Extract the [x, y] coordinate from the center of the cell holding the provided text.  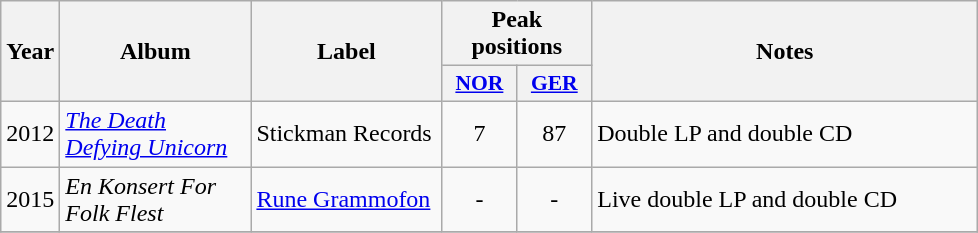
Stickman Records [346, 134]
Notes [785, 52]
En Konsert For Folk Flest [156, 198]
2012 [30, 134]
Year [30, 52]
The Death Defying Unicorn [156, 134]
Album [156, 52]
Live double LP and double CD [785, 198]
GER [554, 84]
Double LP and double CD [785, 134]
Label [346, 52]
2015 [30, 198]
7 [480, 134]
Peak positions [517, 34]
87 [554, 134]
NOR [480, 84]
Rune Grammofon [346, 198]
